Identify which cell holds the provided text, then report its [x, y] central coordinate. 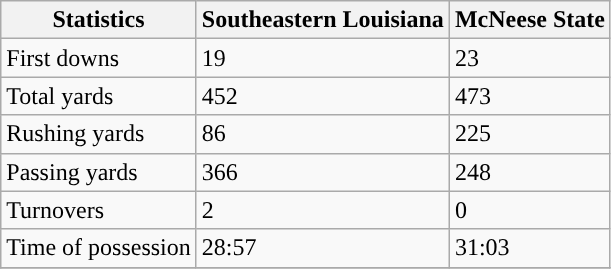
31:03 [530, 248]
Total yards [99, 96]
Time of possession [99, 248]
2 [322, 210]
Rushing yards [99, 134]
First downs [99, 58]
Turnovers [99, 210]
Southeastern Louisiana [322, 20]
23 [530, 58]
248 [530, 172]
28:57 [322, 248]
0 [530, 210]
452 [322, 96]
19 [322, 58]
225 [530, 134]
86 [322, 134]
McNeese State [530, 20]
Passing yards [99, 172]
366 [322, 172]
473 [530, 96]
Statistics [99, 20]
